Provide the [x, y] coordinate of the cell's center where the given text is located.  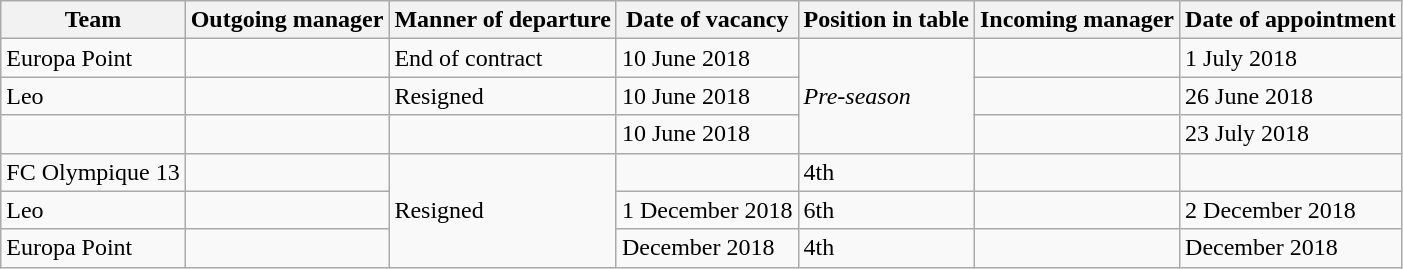
FC Olympique 13 [93, 172]
1 July 2018 [1291, 58]
1 December 2018 [707, 210]
End of contract [502, 58]
Outgoing manager [287, 20]
26 June 2018 [1291, 96]
Pre-season [886, 96]
Date of appointment [1291, 20]
Incoming manager [1076, 20]
Team [93, 20]
Position in table [886, 20]
Date of vacancy [707, 20]
6th [886, 210]
2 December 2018 [1291, 210]
Manner of departure [502, 20]
23 July 2018 [1291, 134]
